Return (X, Y) of the center of cell containing provided text 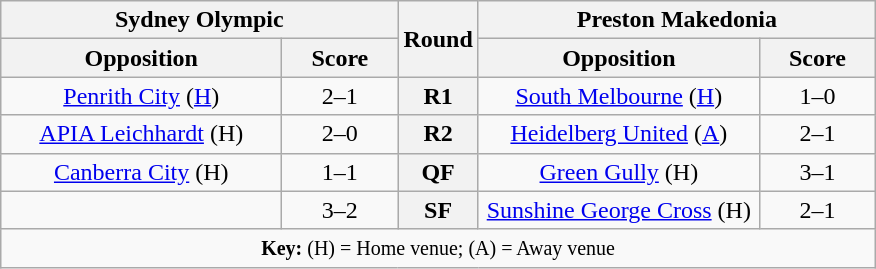
1–0 (817, 96)
Round (438, 39)
Canberra City (H) (142, 172)
Sydney Olympic (200, 20)
SF (438, 210)
Green Gully (H) (618, 172)
QF (438, 172)
3–2 (340, 210)
1–1 (340, 172)
Preston Makedonia (676, 20)
Heidelberg United (A) (618, 134)
South Melbourne (H) (618, 96)
Key: (H) = Home venue; (A) = Away venue (438, 248)
3–1 (817, 172)
APIA Leichhardt (H) (142, 134)
Penrith City (H) (142, 96)
Sunshine George Cross (H) (618, 210)
R2 (438, 134)
2–0 (340, 134)
R1 (438, 96)
